Capture the cell that displays the provided text and extract its (x, y) central coordinate. 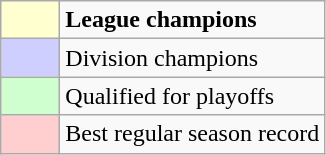
Best regular season record (192, 134)
Qualified for playoffs (192, 96)
League champions (192, 20)
Division champions (192, 58)
